Determine the (X, Y) coordinate at the center of the cell enclosing the given text.  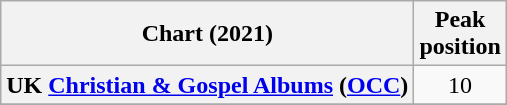
Chart (2021) (208, 34)
Peakposition (460, 34)
UK Christian & Gospel Albums (OCC) (208, 85)
10 (460, 85)
